Locate the cell with the specified text and output its [X, Y] center coordinate. 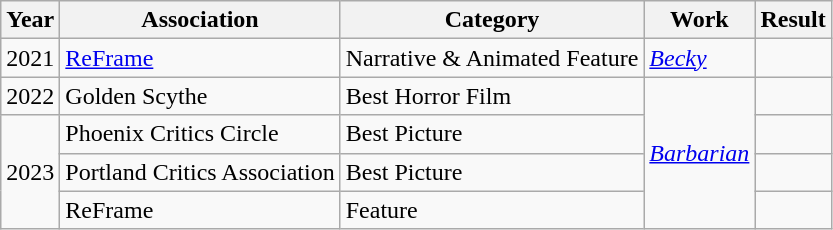
2023 [30, 172]
2022 [30, 96]
Association [200, 20]
Becky [700, 58]
Year [30, 20]
Barbarian [700, 153]
Phoenix Critics Circle [200, 134]
Result [793, 20]
Narrative & Animated Feature [492, 58]
Best Horror Film [492, 96]
Golden Scythe [200, 96]
2021 [30, 58]
Feature [492, 210]
Portland Critics Association [200, 172]
Category [492, 20]
Work [700, 20]
